Output the [x, y] coordinate of the center of the cell containing the given text.  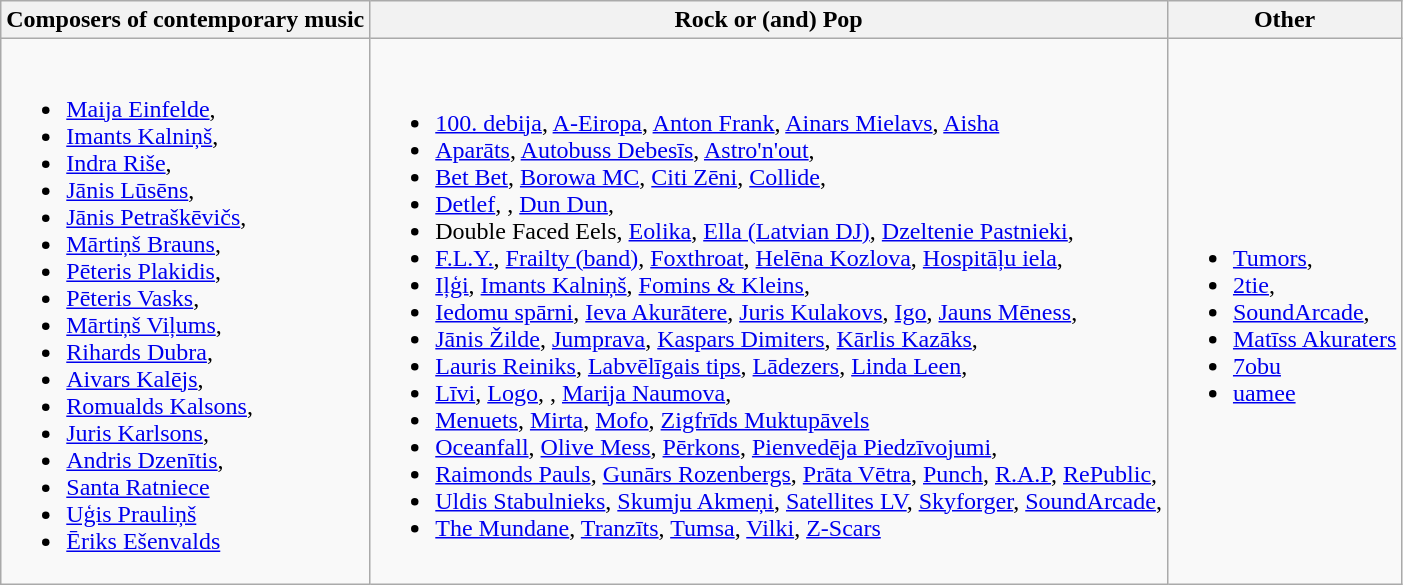
Rock or (and) Pop [769, 20]
Composers of contemporary music [186, 20]
Other [1284, 20]
Tumors,2tie,SoundArcade,Matīss Akuraters7obuuamee [1284, 312]
